Detect which cell encompasses the target text, then output its [X, Y] center coordinate. 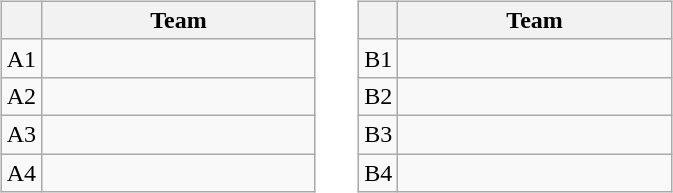
A4 [21, 173]
A2 [21, 96]
B4 [378, 173]
A1 [21, 58]
A3 [21, 134]
B3 [378, 134]
B2 [378, 96]
B1 [378, 58]
